Detect which cell encompasses the target text, then output its [X, Y] center coordinate. 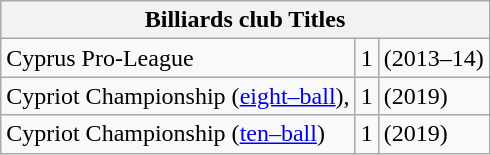
Cyprus Pro-League [178, 58]
Cypriot Championship (ten–ball) [178, 134]
Billiards club Titles [245, 20]
Cypriot Championship (eight–ball), [178, 96]
(2013–14) [434, 58]
